Locate the cell with the specified text and output its (X, Y) center coordinate. 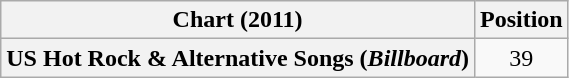
Chart (2011) (238, 20)
Position (521, 20)
39 (521, 58)
US Hot Rock & Alternative Songs (Billboard) (238, 58)
